Provide the [X, Y] coordinate of the cell's center where the given text is located.  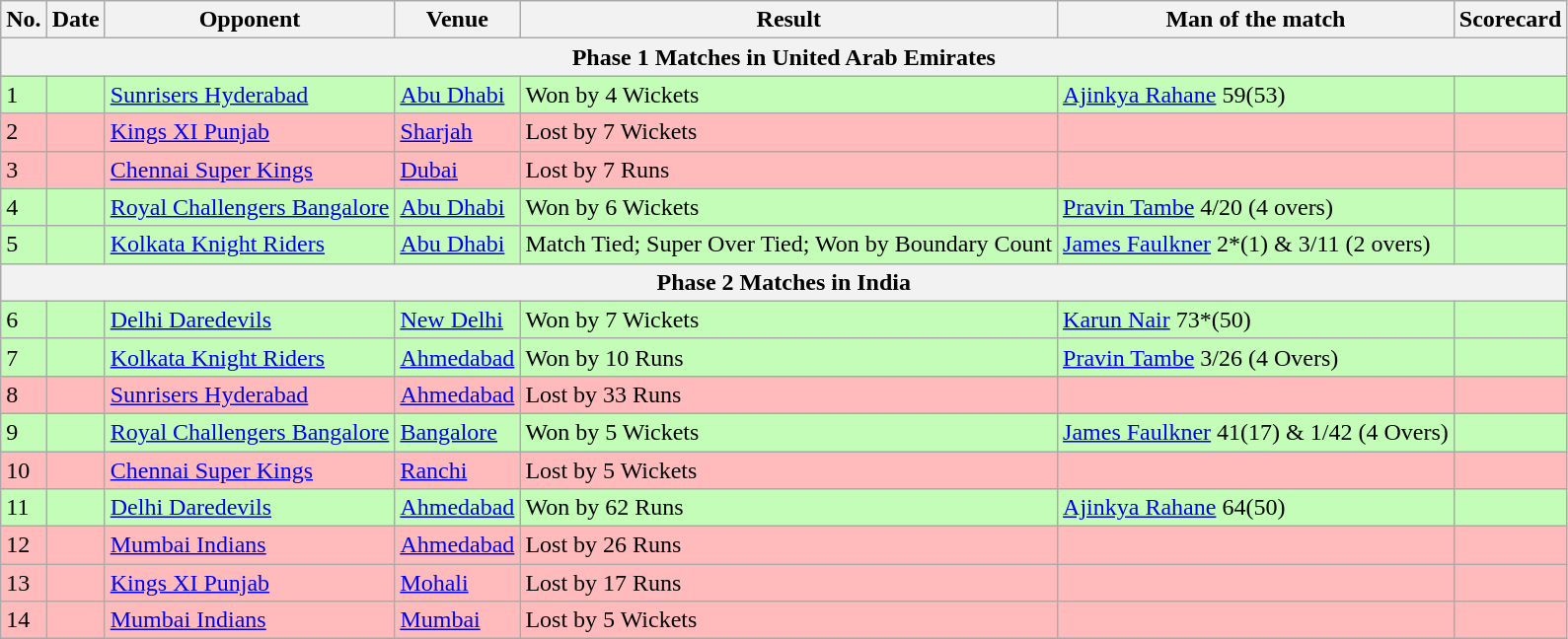
Venue [458, 20]
5 [24, 245]
Lost by 33 Runs [789, 394]
Opponent [250, 20]
Won by 4 Wickets [789, 95]
Man of the match [1256, 20]
James Faulkner 41(17) & 1/42 (4 Overs) [1256, 432]
9 [24, 432]
1 [24, 95]
Pravin Tambe 3/26 (4 Overs) [1256, 357]
New Delhi [458, 319]
10 [24, 470]
Phase 1 Matches in United Arab Emirates [784, 57]
Match Tied; Super Over Tied; Won by Boundary Count [789, 245]
Pravin Tambe 4/20 (4 overs) [1256, 207]
Lost by 26 Runs [789, 545]
Won by 62 Runs [789, 508]
No. [24, 20]
Mohali [458, 583]
3 [24, 170]
7 [24, 357]
8 [24, 394]
Dubai [458, 170]
2 [24, 132]
Scorecard [1510, 20]
Ranchi [458, 470]
Date [75, 20]
4 [24, 207]
Result [789, 20]
Won by 7 Wickets [789, 319]
Lost by 7 Runs [789, 170]
6 [24, 319]
Sharjah [458, 132]
Won by 6 Wickets [789, 207]
Mumbai [458, 620]
Won by 10 Runs [789, 357]
Ajinkya Rahane 59(53) [1256, 95]
11 [24, 508]
14 [24, 620]
12 [24, 545]
Lost by 17 Runs [789, 583]
Lost by 7 Wickets [789, 132]
Ajinkya Rahane 64(50) [1256, 508]
13 [24, 583]
Phase 2 Matches in India [784, 282]
James Faulkner 2*(1) & 3/11 (2 overs) [1256, 245]
Karun Nair 73*(50) [1256, 319]
Bangalore [458, 432]
Won by 5 Wickets [789, 432]
